Locate the cell with the specified text and output its [X, Y] center coordinate. 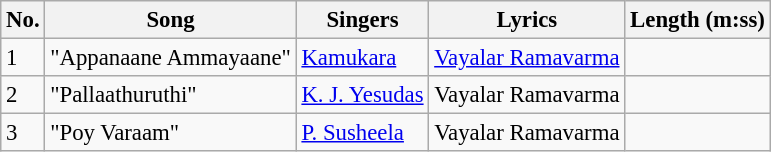
Lyrics [527, 20]
2 [23, 95]
3 [23, 133]
Kamukara [362, 58]
1 [23, 58]
No. [23, 20]
Singers [362, 20]
"Appanaane Ammayaane" [170, 58]
Song [170, 20]
"Pallaathuruthi" [170, 95]
Length (m:ss) [698, 20]
"Poy Varaam" [170, 133]
P. Susheela [362, 133]
K. J. Yesudas [362, 95]
